Locate the cell with the specified text and output its [x, y] center coordinate. 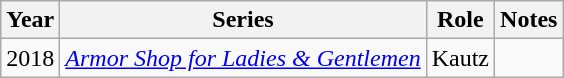
Year [30, 20]
Armor Shop for Ladies & Gentlemen [243, 58]
Kautz [460, 58]
Role [460, 20]
Notes [529, 20]
Series [243, 20]
2018 [30, 58]
